Pinpoint the cell where the given text exists, returning its (X, Y) midpoint coordinate. 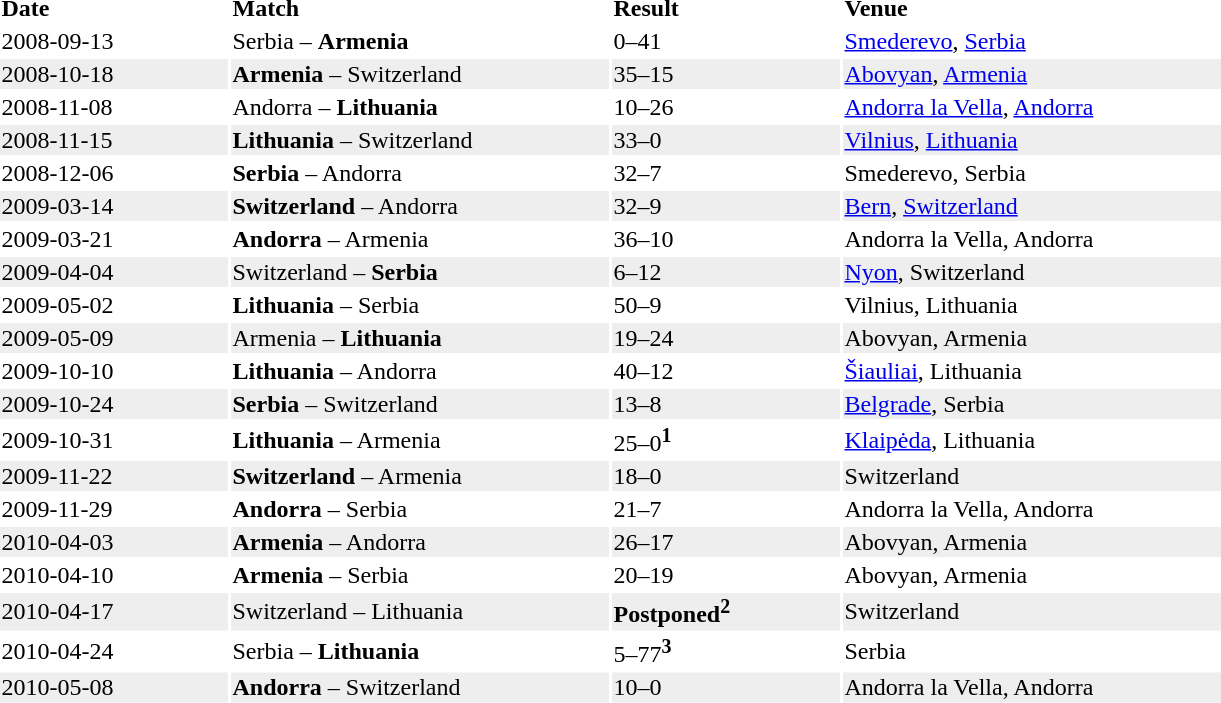
2008-11-08 (114, 107)
19–24 (726, 338)
2009-05-02 (114, 305)
Serbia – Armenia (420, 41)
10–26 (726, 107)
Serbia – Switzerland (420, 404)
Serbia – Andorra (420, 173)
Lithuania – Serbia (420, 305)
18–0 (726, 476)
Armenia – Andorra (420, 542)
10–0 (726, 687)
26–17 (726, 542)
Nyon, Switzerland (1032, 272)
2008-11-15 (114, 140)
2009-10-10 (114, 371)
Switzerland – Lithuania (420, 611)
2009-10-24 (114, 404)
2009-10-31 (114, 440)
Armenia – Serbia (420, 575)
Bern, Switzerland (1032, 206)
2009-11-29 (114, 509)
Switzerland – Armenia (420, 476)
Andorra – Armenia (420, 239)
2008-12-06 (114, 173)
Postponed2 (726, 611)
35–15 (726, 74)
2008-09-13 (114, 41)
Belgrade, Serbia (1032, 404)
2008-10-18 (114, 74)
Serbia (1032, 651)
Klaipėda, Lithuania (1032, 440)
2009-11-22 (114, 476)
Šiauliai, Lithuania (1032, 371)
32–7 (726, 173)
5–773 (726, 651)
2010-04-10 (114, 575)
2009-03-14 (114, 206)
32–9 (726, 206)
25–01 (726, 440)
Switzerland – Serbia (420, 272)
50–9 (726, 305)
33–0 (726, 140)
Armenia – Lithuania (420, 338)
Lithuania – Andorra (420, 371)
0–41 (726, 41)
36–10 (726, 239)
Andorra – Serbia (420, 509)
Lithuania – Switzerland (420, 140)
6–12 (726, 272)
Armenia – Switzerland (420, 74)
13–8 (726, 404)
2010-05-08 (114, 687)
2010-04-24 (114, 651)
2010-04-03 (114, 542)
Andorra – Switzerland (420, 687)
Andorra – Lithuania (420, 107)
40–12 (726, 371)
Lithuania – Armenia (420, 440)
2009-03-21 (114, 239)
2009-05-09 (114, 338)
20–19 (726, 575)
2010-04-17 (114, 611)
21–7 (726, 509)
Switzerland – Andorra (420, 206)
Serbia – Lithuania (420, 651)
2009-04-04 (114, 272)
